Provide the [X, Y] coordinate of the cell's center where the given text is located.  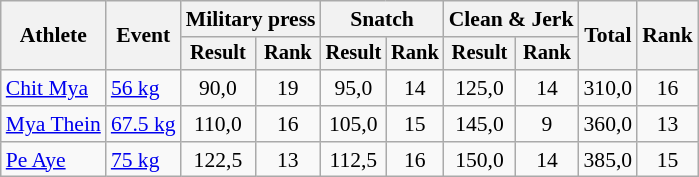
Clean & Jerk [512, 19]
Mya Thein [54, 124]
Chit Mya [54, 88]
15 [415, 124]
9 [546, 124]
56 kg [144, 88]
95,0 [354, 88]
105,0 [354, 124]
125,0 [480, 88]
360,0 [608, 124]
Athlete [54, 36]
310,0 [608, 88]
Snatch [382, 19]
19 [288, 88]
67.5 kg [144, 124]
Event [144, 36]
Military press [251, 19]
90,0 [218, 88]
145,0 [480, 124]
110,0 [218, 124]
13 [668, 124]
Total [608, 36]
